From the cell containing the given text, extract its center point as (x, y) coordinate. 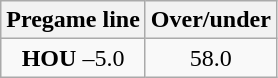
Over/under (210, 20)
Pregame line (74, 20)
58.0 (210, 58)
HOU –5.0 (74, 58)
